Extract the [x, y] coordinate from the center of the cell holding the provided text.  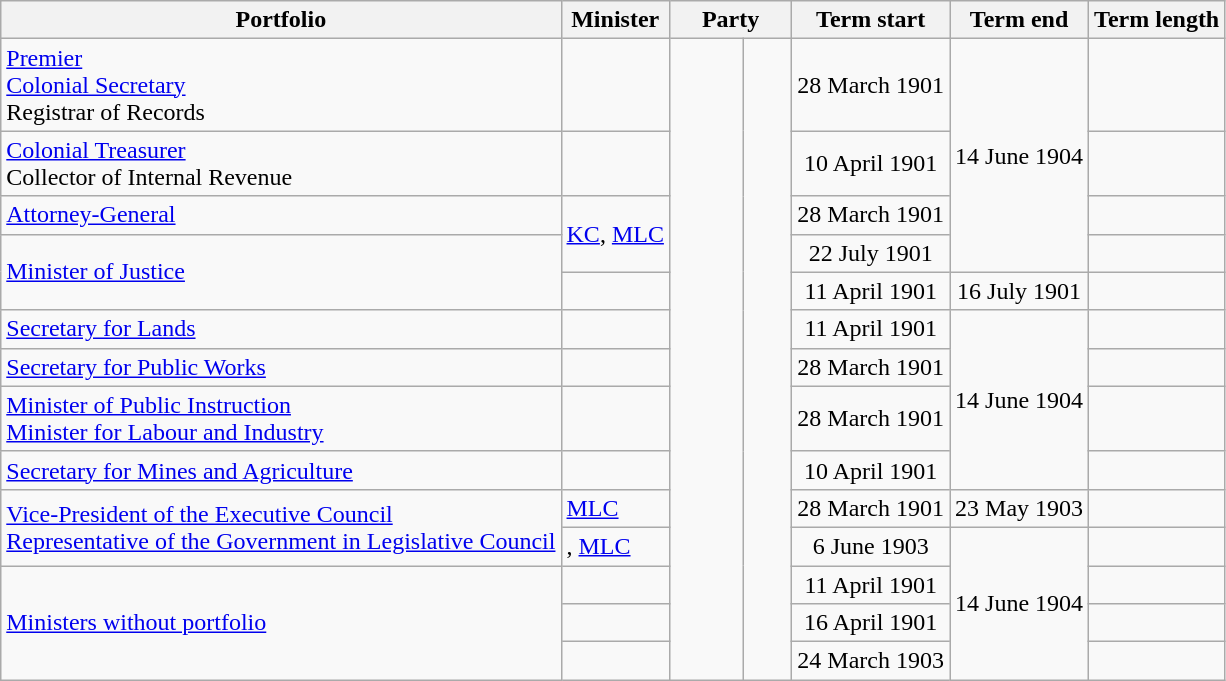
22 July 1901 [871, 253]
Minister of Public InstructionMinister for Labour and Industry [281, 418]
Minister of Justice [281, 272]
Colonial TreasurerCollector of Internal Revenue [281, 164]
MLC [615, 508]
Term length [1157, 20]
Secretary for Lands [281, 329]
KC, MLC [615, 234]
23 May 1903 [1020, 508]
Ministers without portfolio [281, 623]
16 July 1901 [1020, 291]
Minister [615, 20]
6 June 1903 [871, 546]
Party [730, 20]
24 March 1903 [871, 661]
Portfolio [281, 20]
Secretary for Mines and Agriculture [281, 470]
Secretary for Public Works [281, 367]
Vice-President of the Executive CouncilRepresentative of the Government in Legislative Council [281, 527]
PremierColonial SecretaryRegistrar of Records [281, 85]
16 April 1901 [871, 623]
Attorney-General [281, 215]
, MLC [615, 546]
Term start [871, 20]
Term end [1020, 20]
